From the cell containing the given text, extract its center point as (X, Y) coordinate. 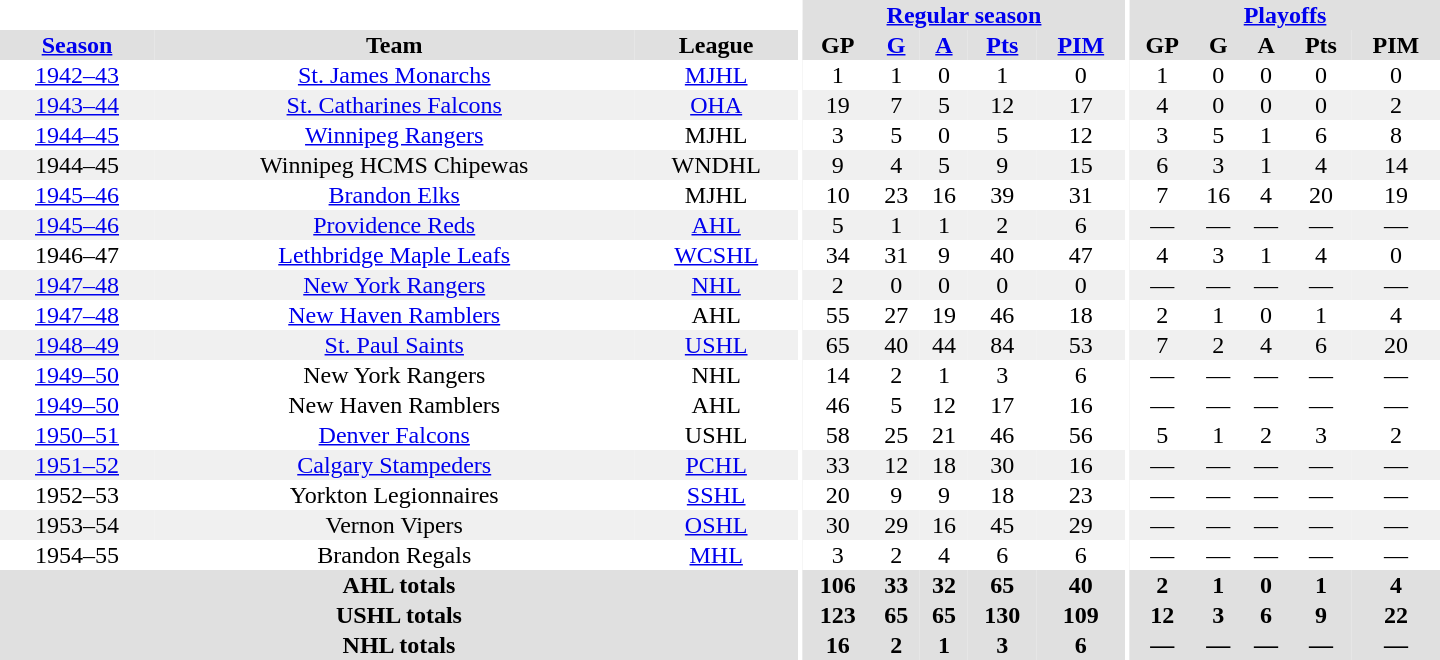
123 (838, 615)
USHL totals (399, 615)
Season (77, 45)
NHL totals (399, 645)
32 (944, 585)
WCSHL (716, 255)
AHL totals (399, 585)
Vernon Vipers (394, 525)
Yorkton Legionnaires (394, 495)
1943–44 (77, 105)
SSHL (716, 495)
Calgary Stampeders (394, 465)
Brandon Elks (394, 195)
84 (1002, 345)
10 (838, 195)
Team (394, 45)
34 (838, 255)
39 (1002, 195)
1952–53 (77, 495)
45 (1002, 525)
St. James Monarchs (394, 75)
1951–52 (77, 465)
Providence Reds (394, 225)
27 (896, 315)
St. Catharines Falcons (394, 105)
53 (1081, 345)
MHL (716, 555)
58 (838, 435)
WNDHL (716, 165)
15 (1081, 165)
Winnipeg Rangers (394, 135)
Winnipeg HCMS Chipewas (394, 165)
44 (944, 345)
OSHL (716, 525)
Denver Falcons (394, 435)
1953–54 (77, 525)
1942–43 (77, 75)
55 (838, 315)
21 (944, 435)
1946–47 (77, 255)
109 (1081, 615)
Brandon Regals (394, 555)
League (716, 45)
56 (1081, 435)
47 (1081, 255)
25 (896, 435)
Playoffs (1285, 15)
Regular season (964, 15)
OHA (716, 105)
PCHL (716, 465)
8 (1396, 135)
130 (1002, 615)
1954–55 (77, 555)
1948–49 (77, 345)
St. Paul Saints (394, 345)
106 (838, 585)
Lethbridge Maple Leafs (394, 255)
22 (1396, 615)
1950–51 (77, 435)
